Pinpoint the cell where the given text exists, returning its (X, Y) midpoint coordinate. 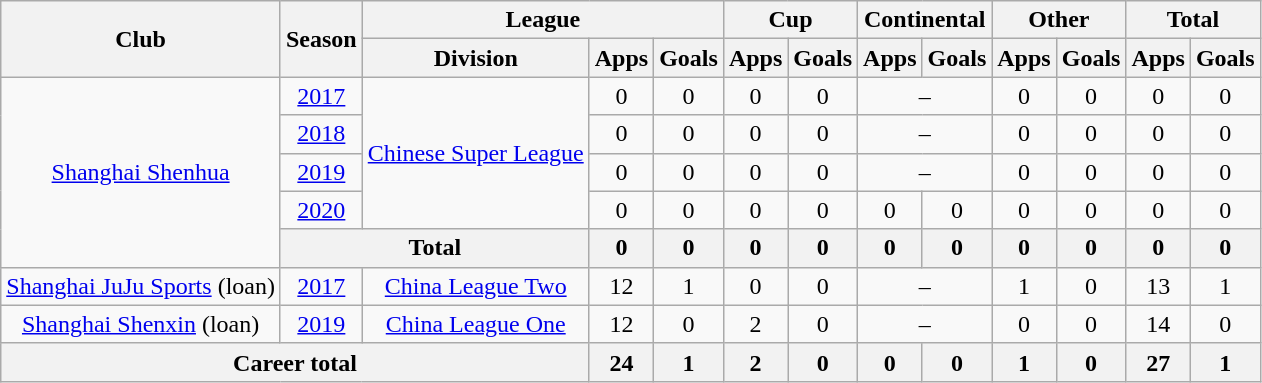
Club (141, 39)
League (542, 20)
Cup (790, 20)
2018 (321, 134)
Other (1059, 20)
China League One (476, 324)
Season (321, 39)
13 (1158, 286)
Continental (925, 20)
Shanghai Shenhua (141, 172)
2020 (321, 210)
27 (1158, 362)
Chinese Super League (476, 153)
14 (1158, 324)
Career total (295, 362)
Shanghai Shenxin (loan) (141, 324)
China League Two (476, 286)
Shanghai JuJu Sports (loan) (141, 286)
24 (621, 362)
Division (476, 58)
